Determine the [x, y] coordinate at the center of the cell enclosing the given text.  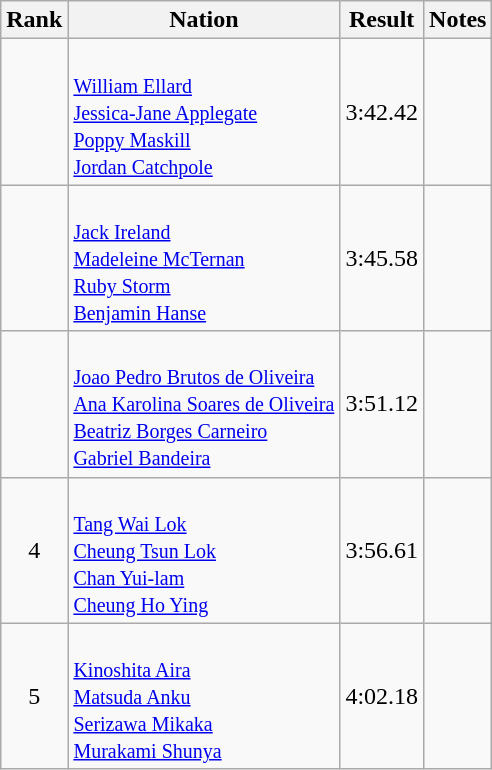
Nation [204, 20]
3:51.12 [382, 404]
William EllardJessica-Jane ApplegatePoppy MaskillJordan Catchpole [204, 112]
4 [34, 550]
Jack IrelandMadeleine McTernanRuby StormBenjamin Hanse [204, 258]
5 [34, 696]
Tang Wai LokCheung Tsun LokChan Yui-lamCheung Ho Ying [204, 550]
Notes [458, 20]
Result [382, 20]
3:42.42 [382, 112]
3:45.58 [382, 258]
Kinoshita AiraMatsuda AnkuSerizawa MikakaMurakami Shunya [204, 696]
4:02.18 [382, 696]
Joao Pedro Brutos de OliveiraAna Karolina Soares de OliveiraBeatriz Borges CarneiroGabriel Bandeira [204, 404]
Rank [34, 20]
3:56.61 [382, 550]
